Locate the cell with the specified text and output its [x, y] center coordinate. 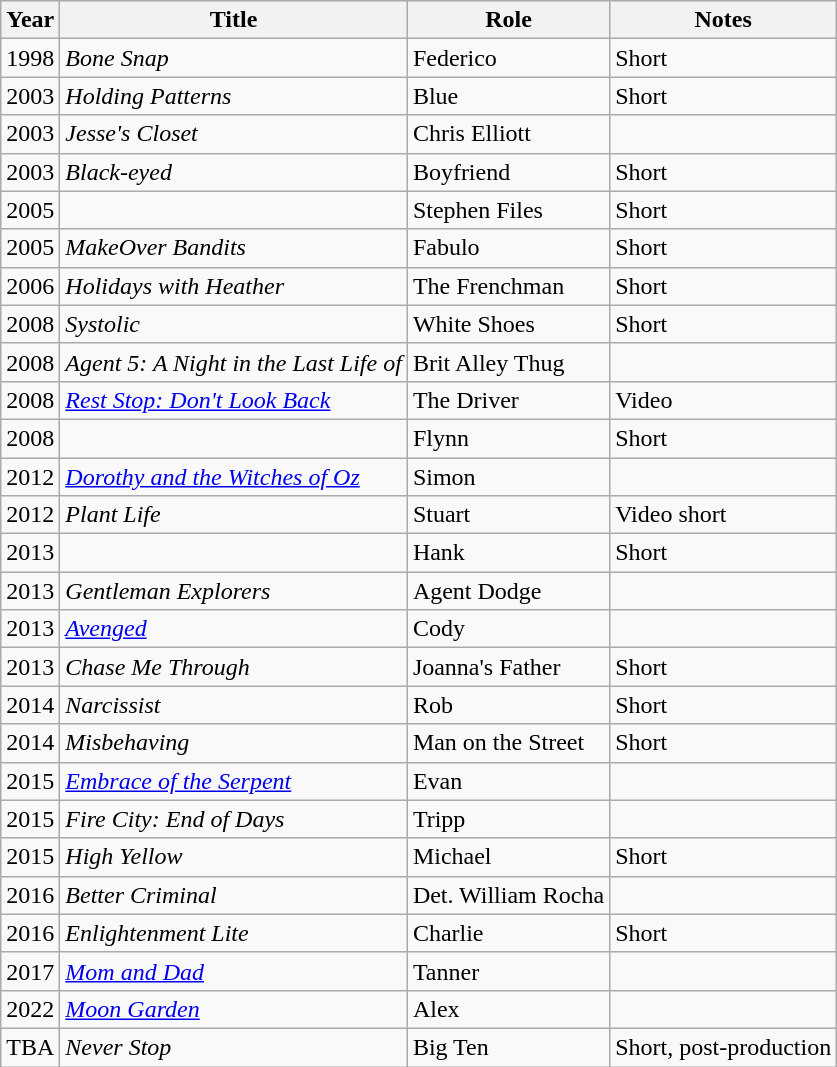
Hank [508, 553]
Video short [724, 515]
Gentleman Explorers [234, 591]
Alex [508, 1009]
Short, post-production [724, 1047]
Chris Elliott [508, 134]
Year [30, 20]
Chase Me Through [234, 667]
Dorothy and the Witches of Oz [234, 477]
Holidays with Heather [234, 286]
Notes [724, 20]
MakeOver Bandits [234, 248]
Boyfriend [508, 172]
Holding Patterns [234, 96]
Avenged [234, 629]
Joanna's Father [508, 667]
2017 [30, 971]
Big Ten [508, 1047]
Federico [508, 58]
Simon [508, 477]
Bone Snap [234, 58]
Stuart [508, 515]
Plant Life [234, 515]
Rob [508, 705]
High Yellow [234, 857]
Brit Alley Thug [508, 362]
Flynn [508, 438]
Evan [508, 781]
Agent 5: A Night in the Last Life of [234, 362]
2022 [30, 1009]
Man on the Street [508, 743]
2006 [30, 286]
Role [508, 20]
Narcissist [234, 705]
Mom and Dad [234, 971]
Agent Dodge [508, 591]
Blue [508, 96]
Charlie [508, 933]
Misbehaving [234, 743]
Tripp [508, 819]
Never Stop [234, 1047]
Moon Garden [234, 1009]
Tanner [508, 971]
The Frenchman [508, 286]
Embrace of the Serpent [234, 781]
Video [724, 400]
Systolic [234, 324]
Enlightenment Lite [234, 933]
White Shoes [508, 324]
The Driver [508, 400]
Jesse's Closet [234, 134]
Det. William Rocha [508, 895]
Black-eyed [234, 172]
Michael [508, 857]
Fabulo [508, 248]
Better Criminal [234, 895]
Fire City: End of Days [234, 819]
TBA [30, 1047]
Stephen Files [508, 210]
Rest Stop: Don't Look Back [234, 400]
Cody [508, 629]
1998 [30, 58]
Title [234, 20]
